Find where the given text appears and provide that cell's center as [X, Y] coordinate. 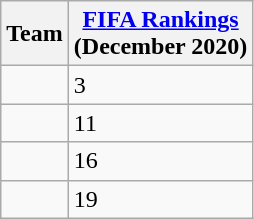
19 [160, 199]
3 [160, 85]
FIFA Rankings(December 2020) [160, 34]
11 [160, 123]
16 [160, 161]
Team [35, 34]
